For the text-containing cell, return its midpoint in [X, Y] coordinate format. 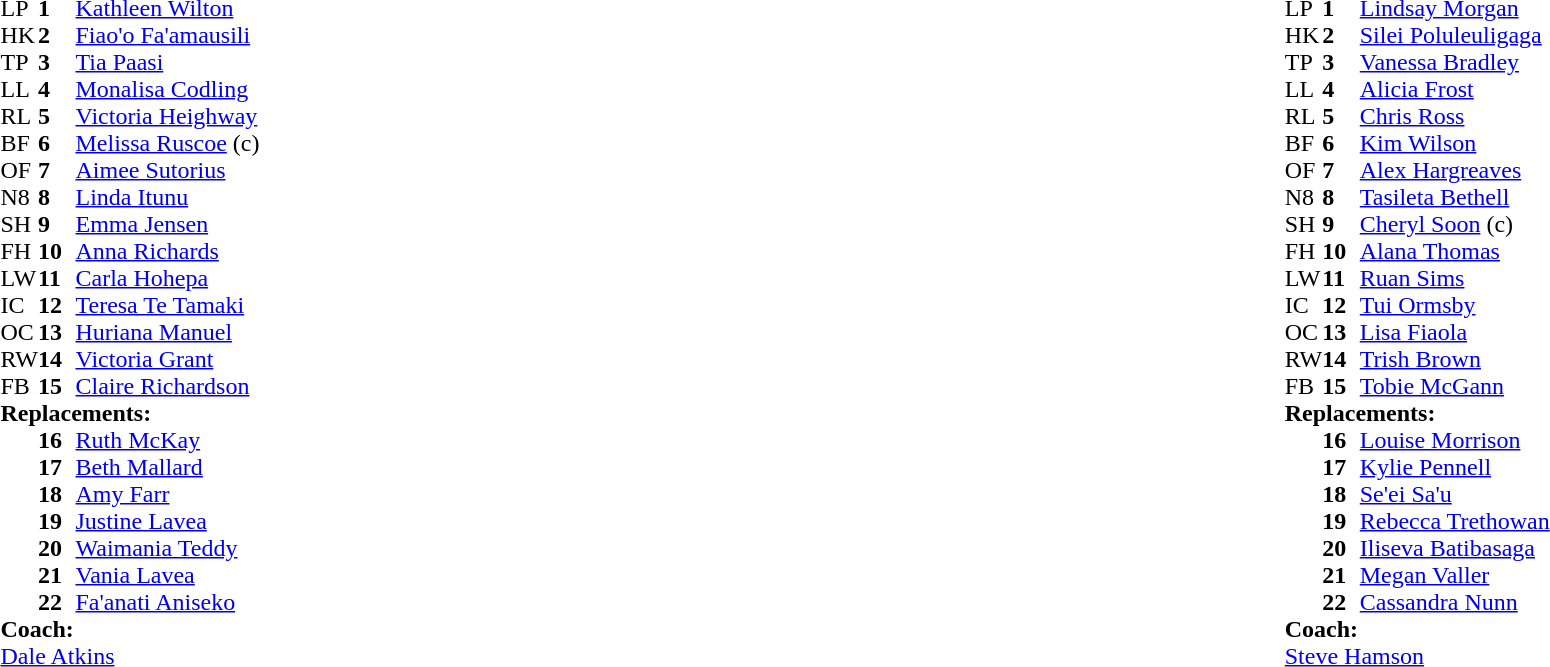
Carla Hohepa [168, 278]
Teresa Te Tamaki [168, 306]
Cassandra Nunn [1455, 602]
Victoria Grant [168, 360]
Tasileta Bethell [1455, 198]
Trish Brown [1455, 360]
Alex Hargreaves [1455, 170]
Fa'anati Aniseko [168, 602]
Ruan Sims [1455, 278]
Lisa Fiaola [1455, 332]
Vanessa Bradley [1455, 62]
Claire Richardson [168, 386]
Ruth McKay [168, 440]
Louise Morrison [1455, 440]
Beth Mallard [168, 468]
Linda Itunu [168, 198]
Emma Jensen [168, 224]
Huriana Manuel [168, 332]
Amy Farr [168, 494]
Tui Ormsby [1455, 306]
Justine Lavea [168, 522]
Vania Lavea [168, 576]
Aimee Sutorius [168, 170]
Tia Paasi [168, 62]
Fiao'o Fa'amausili [168, 36]
Melissa Ruscoe (c) [168, 144]
Chris Ross [1455, 116]
Kim Wilson [1455, 144]
Anna Richards [168, 252]
Victoria Heighway [168, 116]
Cheryl Soon (c) [1455, 224]
Waimania Teddy [168, 548]
Alicia Frost [1455, 90]
Kylie Pennell [1455, 468]
Alana Thomas [1455, 252]
Rebecca Trethowan [1455, 522]
Monalisa Codling [168, 90]
Megan Valler [1455, 576]
Tobie McGann [1455, 386]
Se'ei Sa'u [1455, 494]
Iliseva Batibasaga [1455, 548]
Silei Poluleuligaga [1455, 36]
